Provide the [x, y] coordinate of the cell's center where the given text is located.  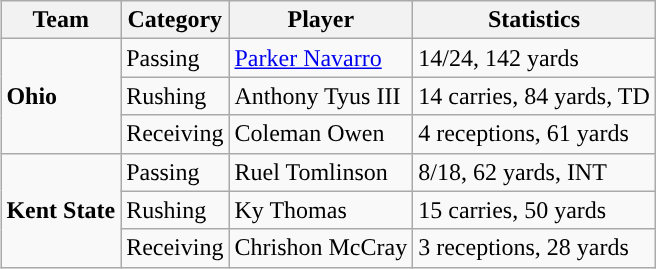
Statistics [534, 20]
14/24, 142 yards [534, 58]
Team [61, 20]
3 receptions, 28 yards [534, 248]
Kent State [61, 210]
Chrishon McCray [321, 248]
15 carries, 50 yards [534, 210]
4 receptions, 61 yards [534, 134]
Ky Thomas [321, 210]
Coleman Owen [321, 134]
Player [321, 20]
Category [175, 20]
Ruel Tomlinson [321, 172]
14 carries, 84 yards, TD [534, 96]
Parker Navarro [321, 58]
Ohio [61, 96]
Anthony Tyus III [321, 96]
8/18, 62 yards, INT [534, 172]
